Find where the given text appears and provide that cell's center as (X, Y) coordinate. 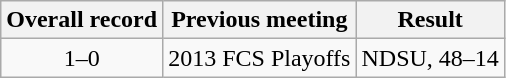
Previous meeting (260, 20)
1–0 (82, 58)
Overall record (82, 20)
2013 FCS Playoffs (260, 58)
NDSU, 48–14 (430, 58)
Result (430, 20)
